Identify which cell holds the provided text, then report its (x, y) central coordinate. 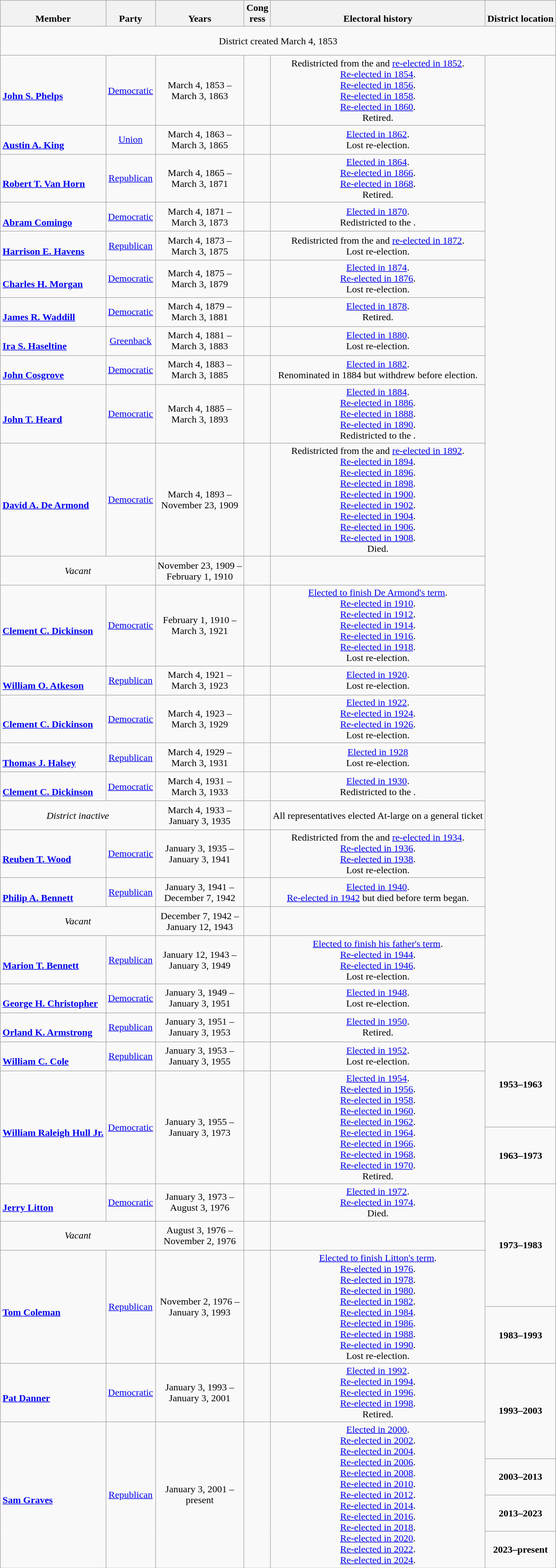
March 4, 1853 –March 3, 1863 (200, 90)
Sam Graves (53, 1495)
William C. Cole (53, 1056)
William Raleigh Hull Jr. (53, 1127)
Elected in 1992.Re-elected in 1994.Re-elected in 1996.Re-elected in 1998.Retired. (378, 1393)
Elected in 1862.Lost re-election. (378, 140)
Pat Danner (53, 1393)
August 3, 1976 –November 2, 1976 (200, 1236)
Philip A. Bennett (53, 892)
Charles H. Morgan (53, 279)
Years (200, 14)
Elected in 1928Lost re-election. (378, 757)
District location (521, 14)
Electoral history (378, 14)
March 4, 1875 –March 3, 1879 (200, 279)
Abram Comingo (53, 217)
January 3, 1935 –January 3, 1941 (200, 854)
March 4, 1931 –March 3, 1933 (200, 786)
John T. Heard (53, 414)
Thomas J. Halsey (53, 757)
March 4, 1873 –March 3, 1875 (200, 246)
Marion T. Bennett (53, 959)
Harrison E. Havens (53, 246)
January 3, 1955 –January 3, 1973 (200, 1127)
2023–present (521, 1550)
1973–1983 (521, 1245)
March 4, 1865 –March 3, 1871 (200, 178)
Elected in 1952.Lost re-election. (378, 1056)
James R. Waddill (53, 312)
Union (131, 140)
November 23, 1909 –February 1, 1910 (200, 571)
Elected in 1922.Re-elected in 1924.Re-elected in 1926.Lost re-election. (378, 719)
January 3, 1973 –August 3, 1976 (200, 1202)
Orland K. Armstrong (53, 1027)
Redistricted from the and re-elected in 1852.Re-elected in 1854.Re-elected in 1856.Re-elected in 1858.Re-elected in 1860.Retired. (378, 90)
Elected in 1882.Renominated in 1884 but withdrew before election. (378, 370)
Elected in 1878.Retired. (378, 312)
Greenback (131, 341)
John S. Phelps (53, 90)
Reuben T. Wood (53, 854)
March 4, 1881 –March 3, 1883 (200, 341)
Tom Coleman (53, 1307)
Elected to finish De Armond's term.Re-elected in 1910.Re-elected in 1912.Re-elected in 1914.Re-elected in 1916.Re-elected in 1918.Lost re-election. (378, 626)
Elected in 1940.Re-elected in 1942 but died before term began. (378, 892)
William O. Atkeson (53, 680)
January 3, 1993 –January 3, 2001 (200, 1393)
January 3, 1953 –January 3, 1955 (200, 1056)
March 4, 1923 –March 3, 1929 (200, 719)
Party (131, 14)
1953–1963 (521, 1084)
March 4, 1883 –March 3, 1885 (200, 370)
February 1, 1910 –March 3, 1921 (200, 626)
Redistricted from the and re-elected in 1934.Re-elected in 1936.Re-elected in 1938.Lost re-election. (378, 854)
Elected in 1864.Re-elected in 1866.Re-elected in 1868.Retired. (378, 178)
1963–1973 (521, 1156)
2003–2013 (521, 1477)
Member (53, 14)
John Cosgrove (53, 370)
District created March 4, 1853 (278, 41)
Redistricted from the and re-elected in 1872.Lost re-election. (378, 246)
Elected in 1884.Re-elected in 1886.Re-elected in 1888.Re-elected in 1890.Redistricted to the . (378, 414)
Congress (257, 14)
March 4, 1885 –March 3, 1893 (200, 414)
Elected in 1880.Lost re-election. (378, 341)
David A. De Armond (53, 499)
January 3, 1949 –January 3, 1951 (200, 998)
January 12, 1943 –January 3, 1949 (200, 959)
Robert T. Van Horn (53, 178)
Elected in 1972.Re-elected in 1974.Died. (378, 1202)
1993–2003 (521, 1411)
March 4, 1879 –March 3, 1881 (200, 312)
Elected in 1948.Lost re-election. (378, 998)
Jerry Litton (53, 1202)
Ira S. Haseltine (53, 341)
January 3, 2001 –present (200, 1495)
March 4, 1933 –January 3, 1935 (200, 815)
George H. Christopher (53, 998)
2013–2023 (521, 1514)
1983–1993 (521, 1335)
January 3, 1951 –January 3, 1953 (200, 1027)
March 4, 1929 –March 3, 1931 (200, 757)
December 7, 1942 –January 12, 1943 (200, 921)
March 4, 1893 –November 23, 1909 (200, 499)
Elected in 1874.Re-elected in 1876.Lost re-election. (378, 279)
Elected to finish his father's term.Re-elected in 1944.Re-elected in 1946.Lost re-election. (378, 959)
Elected in 1950.Retired. (378, 1027)
Elected in 1920.Lost re-election. (378, 680)
March 4, 1921 –March 3, 1923 (200, 680)
March 4, 1863 –March 3, 1865 (200, 140)
Elected in 1930.Redistricted to the . (378, 786)
District inactive (78, 815)
Austin A. King (53, 140)
March 4, 1871 –March 3, 1873 (200, 217)
November 2, 1976 –January 3, 1993 (200, 1307)
Elected in 1870.Redistricted to the . (378, 217)
January 3, 1941 –December 7, 1942 (200, 892)
All representatives elected At-large on a general ticket (378, 815)
